Identify which cell holds the provided text, then report its [x, y] central coordinate. 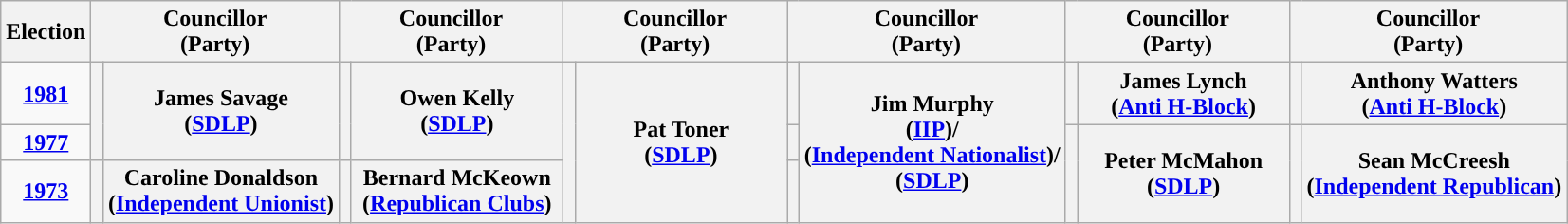
James Savage (SDLP) [220, 112]
Caroline Donaldson (Independent Unionist) [220, 192]
Pat Toner (SDLP) [681, 142]
1973 [46, 192]
Anthony Watters (Anti H-Block) [1434, 93]
James Lynch (Anti H-Block) [1184, 93]
Jim Murphy (IIP)/ (Independent Nationalist)/ (SDLP) [932, 142]
1977 [46, 142]
1981 [46, 93]
Owen Kelly (SDLP) [457, 112]
Peter McMahon (SDLP) [1184, 173]
Election [46, 32]
Bernard McKeown (Republican Clubs) [457, 192]
Sean McCreesh (Independent Republican) [1434, 173]
